Pinpoint the cell where the given text exists, returning its [X, Y] midpoint coordinate. 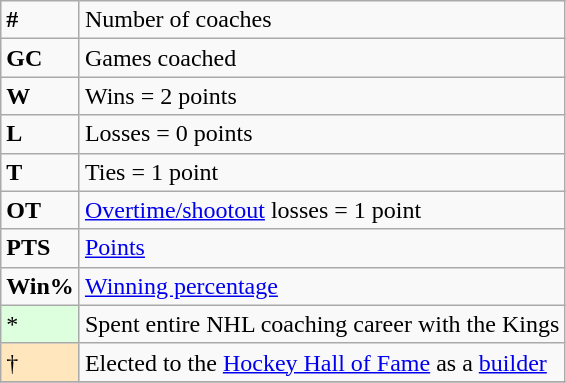
Elected to the Hockey Hall of Fame as a builder [322, 362]
OT [40, 210]
Losses = 0 points [322, 134]
Spent entire NHL coaching career with the Kings [322, 324]
Win% [40, 286]
T [40, 172]
† [40, 362]
W [40, 96]
Wins = 2 points [322, 96]
PTS [40, 248]
Points [322, 248]
# [40, 20]
Overtime/shootout losses = 1 point [322, 210]
* [40, 324]
Winning percentage [322, 286]
Number of coaches [322, 20]
Ties = 1 point [322, 172]
Games coached [322, 58]
GC [40, 58]
L [40, 134]
